Capture the cell that displays the provided text and extract its (x, y) central coordinate. 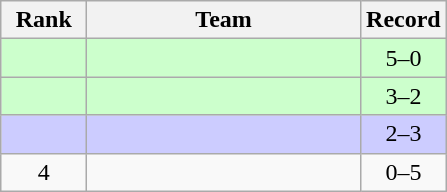
0–5 (403, 172)
Record (403, 20)
3–2 (403, 96)
Team (224, 20)
4 (44, 172)
2–3 (403, 134)
5–0 (403, 58)
Rank (44, 20)
